Determine the (x, y) coordinate at the center of the cell enclosing the given text.  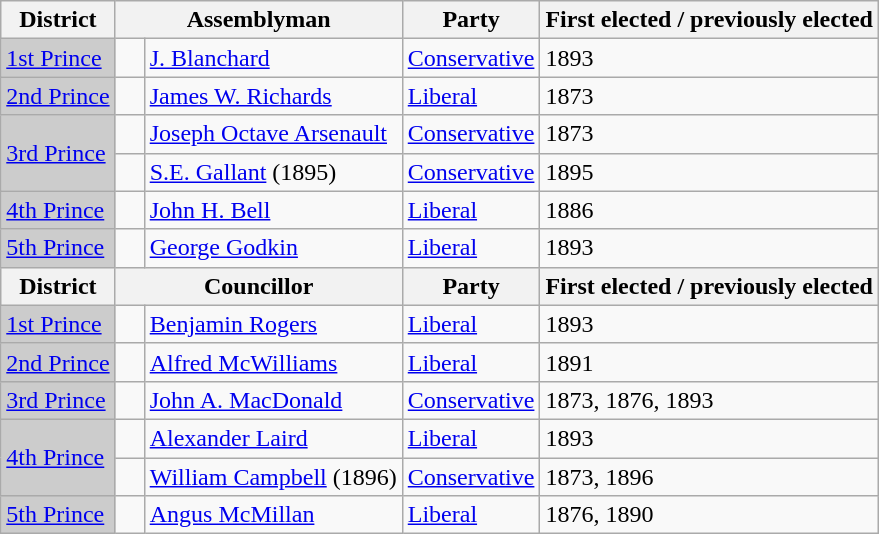
S.E. Gallant (1895) (273, 172)
Assemblyman (258, 20)
1873, 1876, 1893 (710, 400)
Angus McMillan (273, 515)
George Godkin (273, 248)
1873, 1896 (710, 477)
John A. MacDonald (273, 400)
J. Blanchard (273, 58)
1876, 1890 (710, 515)
Councillor (258, 286)
James W. Richards (273, 96)
Joseph Octave Arsenault (273, 134)
1895 (710, 172)
1891 (710, 362)
Alfred McWilliams (273, 362)
Benjamin Rogers (273, 324)
John H. Bell (273, 210)
Alexander Laird (273, 438)
William Campbell (1896) (273, 477)
1886 (710, 210)
